Locate the cell with the specified text and output its [x, y] center coordinate. 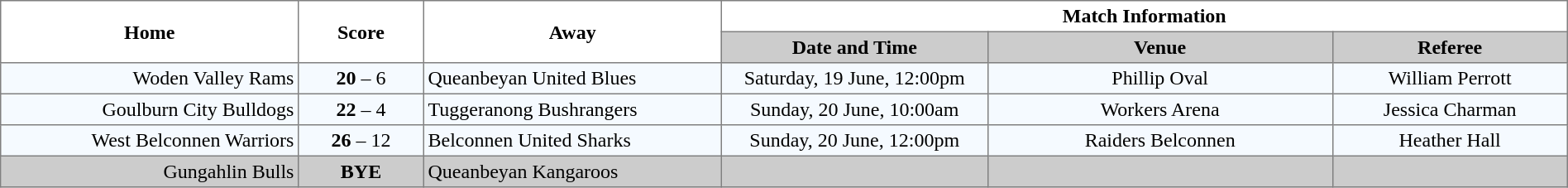
Venue [1159, 47]
Heather Hall [1450, 141]
Away [572, 31]
Queanbeyan Kangaroos [572, 171]
BYE [361, 171]
Workers Arena [1159, 109]
Sunday, 20 June, 12:00pm [854, 141]
Sunday, 20 June, 10:00am [854, 109]
22 – 4 [361, 109]
Belconnen United Sharks [572, 141]
Referee [1450, 47]
Goulburn City Bulldogs [150, 109]
Match Information [1145, 17]
West Belconnen Warriors [150, 141]
Home [150, 31]
Gungahlin Bulls [150, 171]
Woden Valley Rams [150, 79]
Jessica Charman [1450, 109]
Tuggeranong Bushrangers [572, 109]
William Perrott [1450, 79]
Score [361, 31]
Phillip Oval [1159, 79]
Raiders Belconnen [1159, 141]
Queanbeyan United Blues [572, 79]
20 – 6 [361, 79]
Date and Time [854, 47]
26 – 12 [361, 141]
Saturday, 19 June, 12:00pm [854, 79]
